Provide the [X, Y] coordinate of the cell's center where the given text is located.  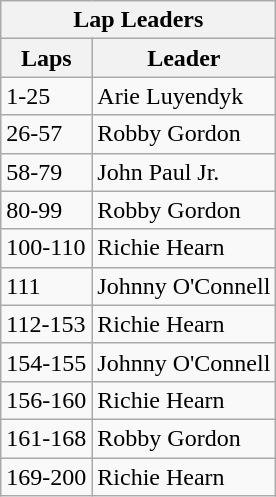
Arie Luyendyk [184, 96]
58-79 [46, 172]
169-200 [46, 477]
26-57 [46, 134]
Lap Leaders [138, 20]
154-155 [46, 362]
Leader [184, 58]
1-25 [46, 96]
156-160 [46, 400]
Laps [46, 58]
161-168 [46, 438]
John Paul Jr. [184, 172]
80-99 [46, 210]
100-110 [46, 248]
111 [46, 286]
112-153 [46, 324]
